Identify which cell holds the provided text, then report its (X, Y) central coordinate. 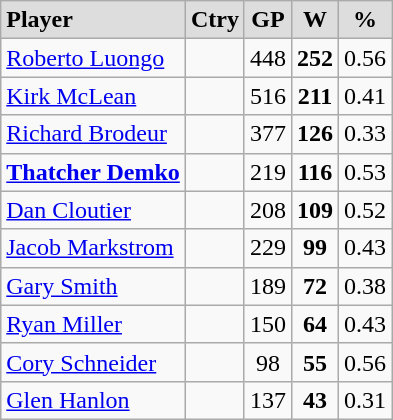
208 (268, 210)
Cory Schneider (94, 362)
Thatcher Demko (94, 172)
0.53 (366, 172)
116 (314, 172)
64 (314, 324)
43 (314, 400)
0.31 (366, 400)
0.38 (366, 286)
0.33 (366, 134)
72 (314, 286)
GP (268, 20)
Player (94, 20)
W (314, 20)
Gary Smith (94, 286)
252 (314, 58)
Kirk McLean (94, 96)
% (366, 20)
Jacob Markstrom (94, 248)
Richard Brodeur (94, 134)
Ryan Miller (94, 324)
211 (314, 96)
126 (314, 134)
448 (268, 58)
99 (314, 248)
219 (268, 172)
516 (268, 96)
Dan Cloutier (94, 210)
150 (268, 324)
98 (268, 362)
Glen Hanlon (94, 400)
229 (268, 248)
377 (268, 134)
189 (268, 286)
0.41 (366, 96)
Ctry (214, 20)
137 (268, 400)
109 (314, 210)
0.52 (366, 210)
55 (314, 362)
Roberto Luongo (94, 58)
